Locate the cell with the specified text and output its [X, Y] center coordinate. 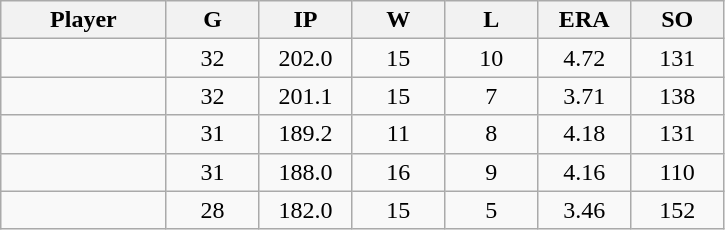
3.71 [584, 96]
152 [678, 210]
10 [492, 58]
9 [492, 172]
8 [492, 134]
4.18 [584, 134]
182.0 [306, 210]
188.0 [306, 172]
7 [492, 96]
4.16 [584, 172]
ERA [584, 20]
G [212, 20]
202.0 [306, 58]
L [492, 20]
110 [678, 172]
16 [398, 172]
201.1 [306, 96]
SO [678, 20]
Player [84, 20]
28 [212, 210]
138 [678, 96]
IP [306, 20]
189.2 [306, 134]
11 [398, 134]
W [398, 20]
5 [492, 210]
4.72 [584, 58]
3.46 [584, 210]
